Find where the given text appears and provide that cell's center as (x, y) coordinate. 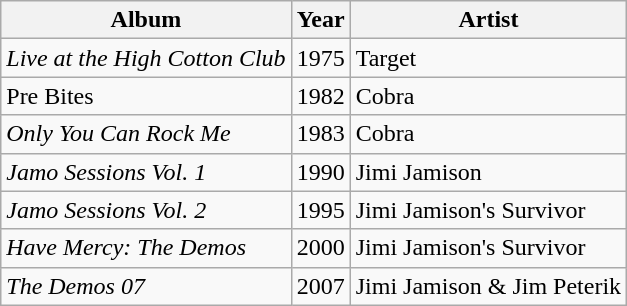
Target (488, 58)
2007 (320, 286)
Pre Bites (146, 96)
Jimi Jamison & Jim Peterik (488, 286)
2000 (320, 248)
Live at the High Cotton Club (146, 58)
1982 (320, 96)
Year (320, 20)
Jamo Sessions Vol. 1 (146, 172)
1990 (320, 172)
Album (146, 20)
Jamo Sessions Vol. 2 (146, 210)
Jimi Jamison (488, 172)
The Demos 07 (146, 286)
Have Mercy: The Demos (146, 248)
Artist (488, 20)
Only You Can Rock Me (146, 134)
1995 (320, 210)
1983 (320, 134)
1975 (320, 58)
